Find where the given text appears and provide that cell's center as (X, Y) coordinate. 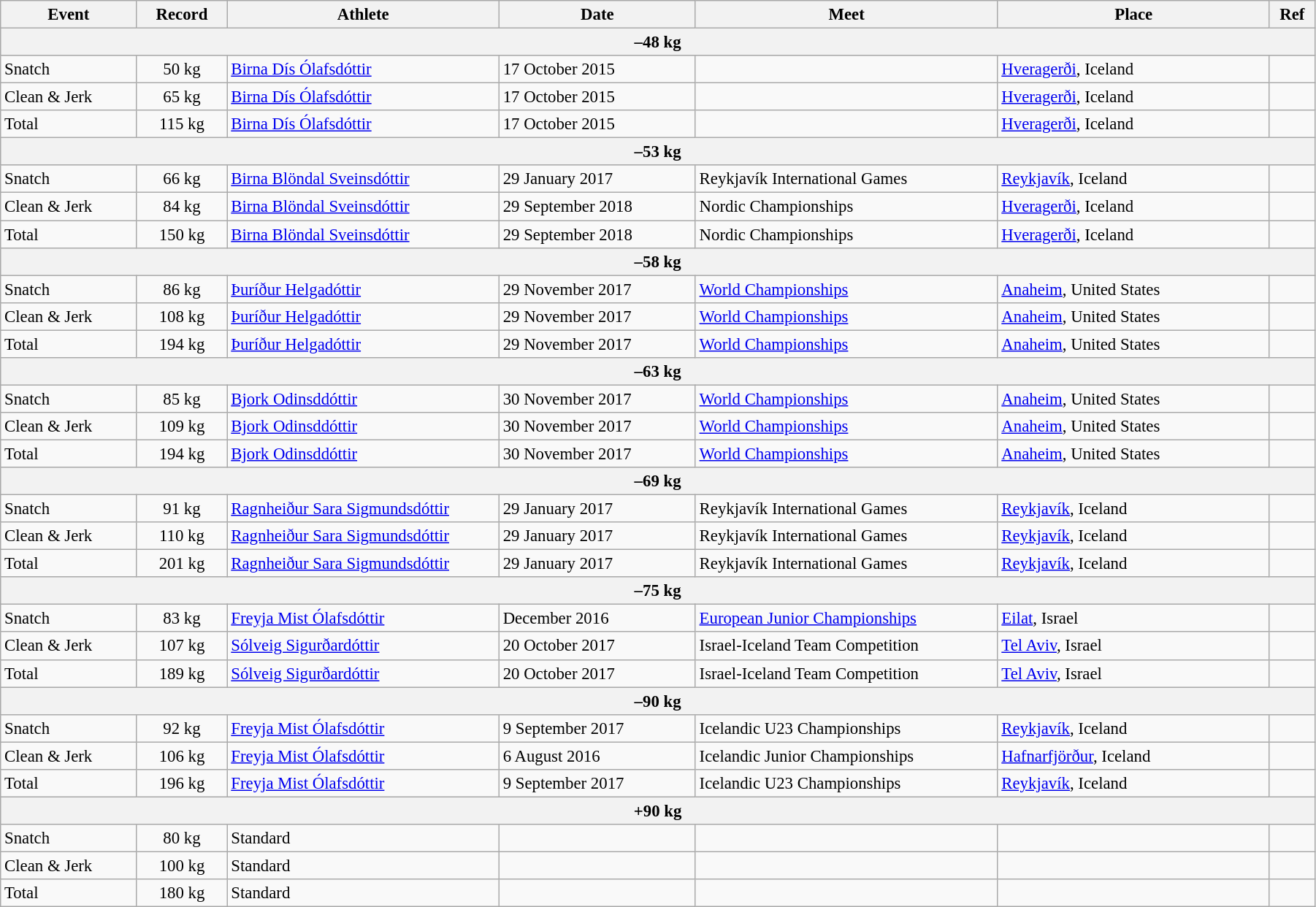
Icelandic Junior Championships (846, 756)
106 kg (182, 756)
–69 kg (658, 481)
–53 kg (658, 152)
–58 kg (658, 261)
–90 kg (658, 701)
–48 kg (658, 42)
Eilat, Israel (1133, 619)
115 kg (182, 124)
92 kg (182, 728)
91 kg (182, 509)
Ref (1292, 15)
107 kg (182, 646)
150 kg (182, 234)
Event (69, 15)
–75 kg (658, 591)
Meet (846, 15)
6 August 2016 (597, 756)
109 kg (182, 426)
66 kg (182, 179)
+90 kg (658, 811)
–63 kg (658, 372)
189 kg (182, 673)
201 kg (182, 564)
180 kg (182, 893)
85 kg (182, 399)
80 kg (182, 838)
December 2016 (597, 619)
108 kg (182, 316)
83 kg (182, 619)
86 kg (182, 289)
65 kg (182, 97)
Record (182, 15)
110 kg (182, 536)
Place (1133, 15)
Date (597, 15)
100 kg (182, 865)
Athlete (363, 15)
84 kg (182, 207)
Hafnarfjörður, Iceland (1133, 756)
50 kg (182, 69)
196 kg (182, 784)
European Junior Championships (846, 619)
